Capture the cell that displays the provided text and extract its (X, Y) central coordinate. 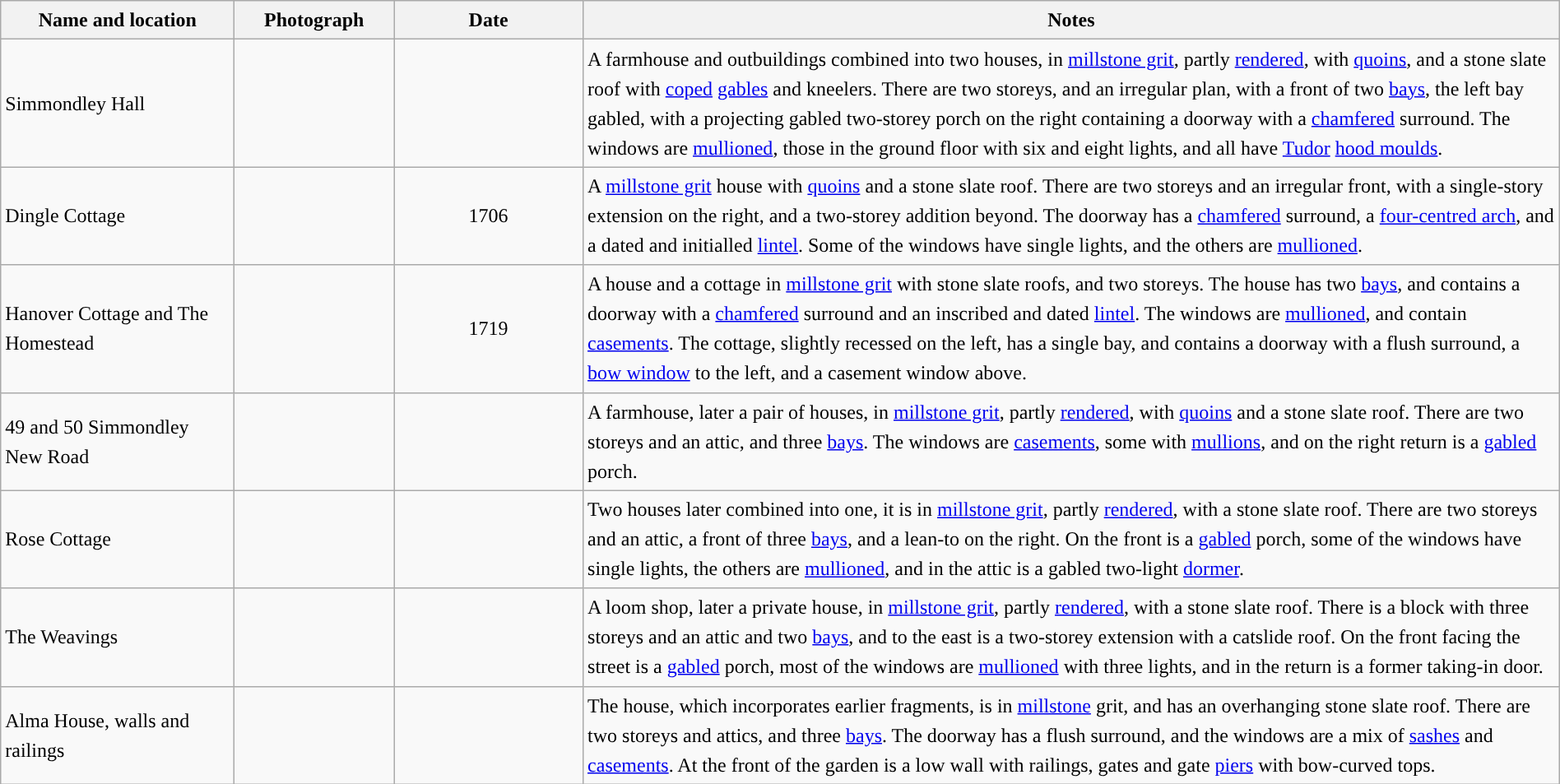
Hanover Cottage and The Homestead (118, 329)
1706 (489, 216)
Date (489, 20)
49 and 50 Simmondley New Road (118, 441)
1719 (489, 329)
The Weavings (118, 637)
Alma House, walls and railings (118, 735)
Photograph (314, 20)
Notes (1071, 20)
Rose Cottage (118, 540)
Dingle Cottage (118, 216)
Name and location (118, 20)
Simmondley Hall (118, 104)
